Locate the cell with the specified text and output its [x, y] center coordinate. 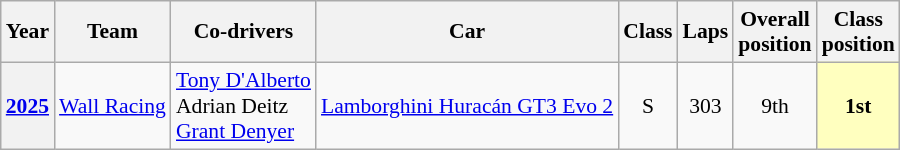
Car [467, 32]
9th [774, 106]
Team [112, 32]
Class [648, 32]
Overallposition [774, 32]
S [648, 106]
Year [28, 32]
1st [858, 106]
303 [706, 106]
Laps [706, 32]
Co-drivers [244, 32]
Lamborghini Huracán GT3 Evo 2 [467, 106]
2025 [28, 106]
Wall Racing [112, 106]
Classposition [858, 32]
Tony D'Alberto Adrian Deitz Grant Denyer [244, 106]
